Scan for the cell matching the given text and deliver its [X, Y] coordinate at center. 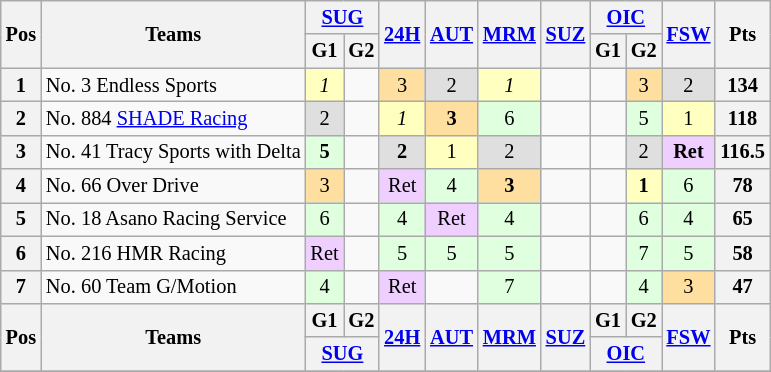
118 [742, 118]
No. 66 Over Drive [174, 186]
No. 41 Tracy Sports with Delta [174, 152]
No. 884 SHADE Racing [174, 118]
116.5 [742, 152]
134 [742, 85]
65 [742, 219]
No. 60 Team G/Motion [174, 287]
58 [742, 253]
47 [742, 287]
78 [742, 186]
No. 216 HMR Racing [174, 253]
No. 18 Asano Racing Service [174, 219]
No. 3 Endless Sports [174, 85]
